Capture the cell that displays the provided text and extract its [X, Y] central coordinate. 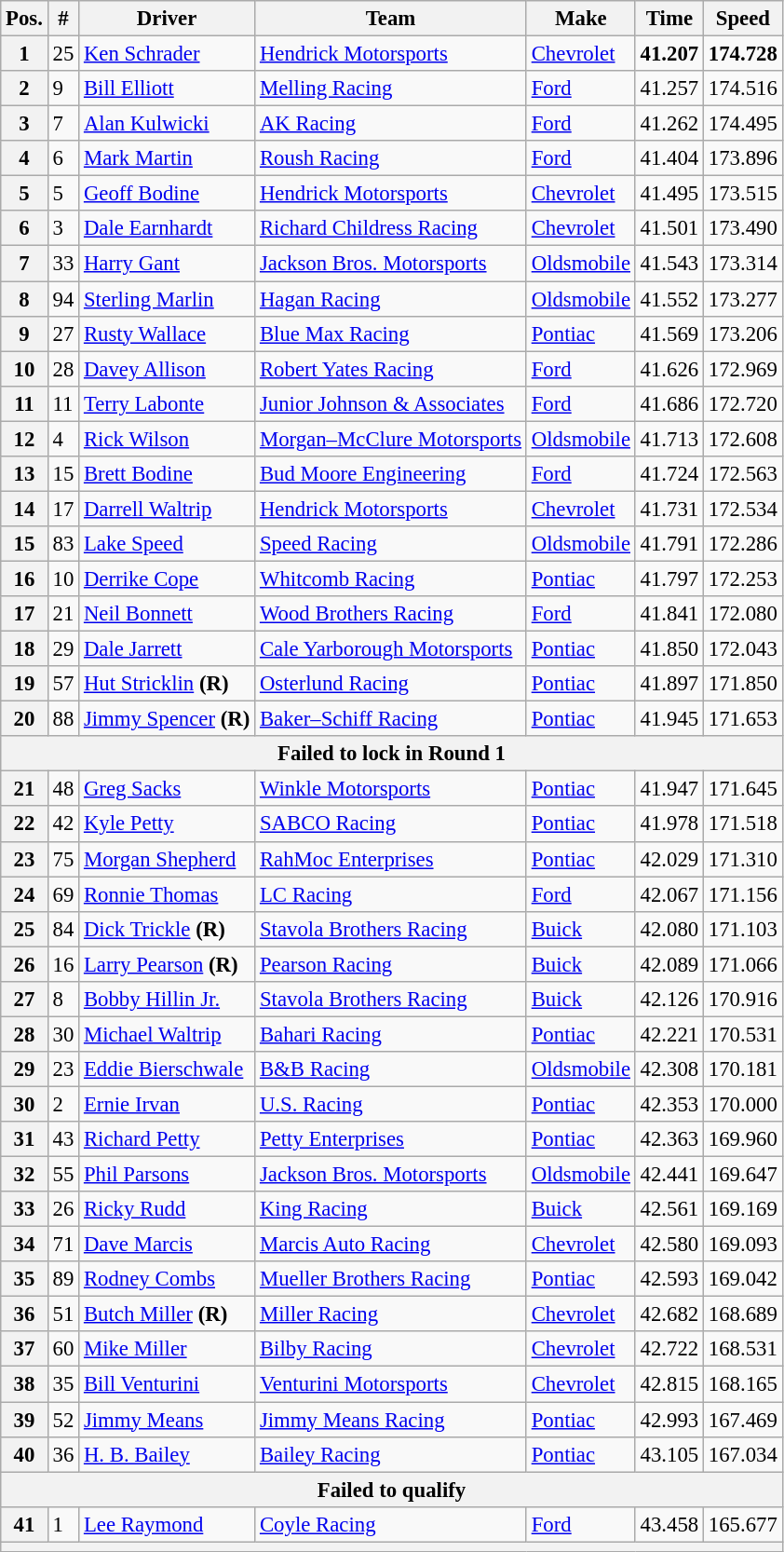
Bill Venturini [168, 1384]
Jimmy Means Racing [391, 1420]
Phil Parsons [168, 1175]
169.093 [743, 1245]
H. B. Bailey [168, 1454]
Dale Earnhardt [168, 228]
60 [63, 1350]
Lake Speed [168, 544]
41.945 [669, 719]
41.731 [669, 509]
Marcis Auto Racing [391, 1245]
173.896 [743, 158]
43 [63, 1139]
71 [63, 1245]
89 [63, 1279]
55 [63, 1175]
Mike Miller [168, 1350]
Mueller Brothers Racing [391, 1279]
42.089 [669, 964]
171.156 [743, 894]
42.580 [669, 1245]
12 [24, 439]
Lee Raymond [168, 1524]
U.S. Racing [391, 1104]
Dave Marcis [168, 1245]
Morgan–McClure Motorsports [391, 439]
Cale Yarborough Motorsports [391, 649]
167.469 [743, 1420]
39 [24, 1420]
174.516 [743, 88]
Rick Wilson [168, 439]
Bilby Racing [391, 1350]
43.458 [669, 1524]
48 [63, 789]
172.969 [743, 369]
Wood Brothers Racing [391, 614]
13 [24, 474]
168.689 [743, 1314]
84 [63, 929]
169.169 [743, 1209]
42.441 [669, 1175]
88 [63, 719]
171.518 [743, 824]
41.626 [669, 369]
42.353 [669, 1104]
Dick Trickle (R) [168, 929]
42.593 [669, 1279]
32 [24, 1175]
Time [669, 19]
Junior Johnson & Associates [391, 403]
172.563 [743, 474]
Baker–Schiff Racing [391, 719]
41.501 [669, 228]
19 [24, 684]
14 [24, 509]
165.677 [743, 1524]
169.042 [743, 1279]
Speed [743, 19]
Mark Martin [168, 158]
Pearson Racing [391, 964]
Ken Schrader [168, 54]
Make [581, 19]
42.722 [669, 1350]
41.207 [669, 54]
Morgan Shepherd [168, 859]
173.206 [743, 334]
173.515 [743, 194]
Coyle Racing [391, 1524]
167.034 [743, 1454]
42.993 [669, 1420]
174.728 [743, 54]
41.713 [669, 439]
24 [24, 894]
Pos. [24, 19]
42.682 [669, 1314]
Richard Childress Racing [391, 228]
SABCO Racing [391, 824]
Rusty Wallace [168, 334]
LC Racing [391, 894]
Roush Racing [391, 158]
18 [24, 649]
42.221 [669, 1034]
Robert Yates Racing [391, 369]
169.960 [743, 1139]
34 [24, 1245]
94 [63, 299]
Ricky Rudd [168, 1209]
Bahari Racing [391, 1034]
RahMoc Enterprises [391, 859]
Sterling Marlin [168, 299]
Butch Miller (R) [168, 1314]
173.277 [743, 299]
Jimmy Means [168, 1420]
Ernie Irvan [168, 1104]
Jimmy Spencer (R) [168, 719]
Kyle Petty [168, 824]
43.105 [669, 1454]
42.815 [669, 1384]
38 [24, 1384]
AK Racing [391, 124]
Driver [168, 19]
173.314 [743, 264]
172.253 [743, 579]
172.720 [743, 403]
171.653 [743, 719]
Osterlund Racing [391, 684]
Neil Bonnett [168, 614]
168.165 [743, 1384]
41.947 [669, 789]
Whitcomb Racing [391, 579]
Darrell Waltrip [168, 509]
Brett Bodine [168, 474]
Winkle Motorsports [391, 789]
Failed to lock in Round 1 [391, 754]
42.561 [669, 1209]
Petty Enterprises [391, 1139]
Bailey Racing [391, 1454]
41.841 [669, 614]
171.310 [743, 859]
41 [24, 1524]
Miller Racing [391, 1314]
41.724 [669, 474]
169.647 [743, 1175]
41.262 [669, 124]
41.791 [669, 544]
37 [24, 1350]
Alan Kulwicki [168, 124]
Blue Max Racing [391, 334]
Davey Allison [168, 369]
170.916 [743, 1000]
172.534 [743, 509]
Bill Elliott [168, 88]
41.257 [669, 88]
Greg Sacks [168, 789]
Richard Petty [168, 1139]
Bud Moore Engineering [391, 474]
41.495 [669, 194]
41.569 [669, 334]
42.126 [669, 1000]
171.645 [743, 789]
Geoff Bodine [168, 194]
42.067 [669, 894]
Team [391, 19]
Hagan Racing [391, 299]
172.286 [743, 544]
41.686 [669, 403]
41.404 [669, 158]
Derrike Cope [168, 579]
51 [63, 1314]
172.080 [743, 614]
Bobby Hillin Jr. [168, 1000]
42 [63, 824]
41.897 [669, 684]
42.080 [669, 929]
Harry Gant [168, 264]
171.066 [743, 964]
B&B Racing [391, 1069]
Eddie Bierschwale [168, 1069]
Failed to qualify [391, 1490]
171.103 [743, 929]
Dale Jarrett [168, 649]
172.608 [743, 439]
42.308 [669, 1069]
41.543 [669, 264]
41.552 [669, 299]
41.797 [669, 579]
174.495 [743, 124]
Hut Stricklin (R) [168, 684]
Melling Racing [391, 88]
57 [63, 684]
31 [24, 1139]
Speed Racing [391, 544]
52 [63, 1420]
173.490 [743, 228]
Venturini Motorsports [391, 1384]
42.363 [669, 1139]
41.850 [669, 649]
Terry Labonte [168, 403]
170.531 [743, 1034]
20 [24, 719]
Larry Pearson (R) [168, 964]
41.978 [669, 824]
171.850 [743, 684]
Rodney Combs [168, 1279]
Michael Waltrip [168, 1034]
69 [63, 894]
Ronnie Thomas [168, 894]
40 [24, 1454]
42.029 [669, 859]
King Racing [391, 1209]
83 [63, 544]
172.043 [743, 649]
170.000 [743, 1104]
168.531 [743, 1350]
22 [24, 824]
# [63, 19]
75 [63, 859]
170.181 [743, 1069]
